Return the [x, y] coordinate for the center point of the cell that contains the specified text.  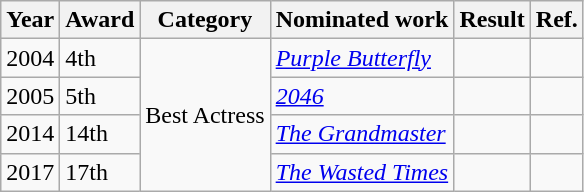
2005 [30, 96]
The Grandmaster [362, 134]
2004 [30, 58]
17th [100, 172]
Category [205, 20]
4th [100, 58]
Purple Butterfly [362, 58]
2014 [30, 134]
Result [492, 20]
2017 [30, 172]
14th [100, 134]
Award [100, 20]
Ref. [556, 20]
Nominated work [362, 20]
2046 [362, 96]
Best Actress [205, 115]
The Wasted Times [362, 172]
Year [30, 20]
5th [100, 96]
